Provide the [x, y] coordinate of the cell's center where the given text is located.  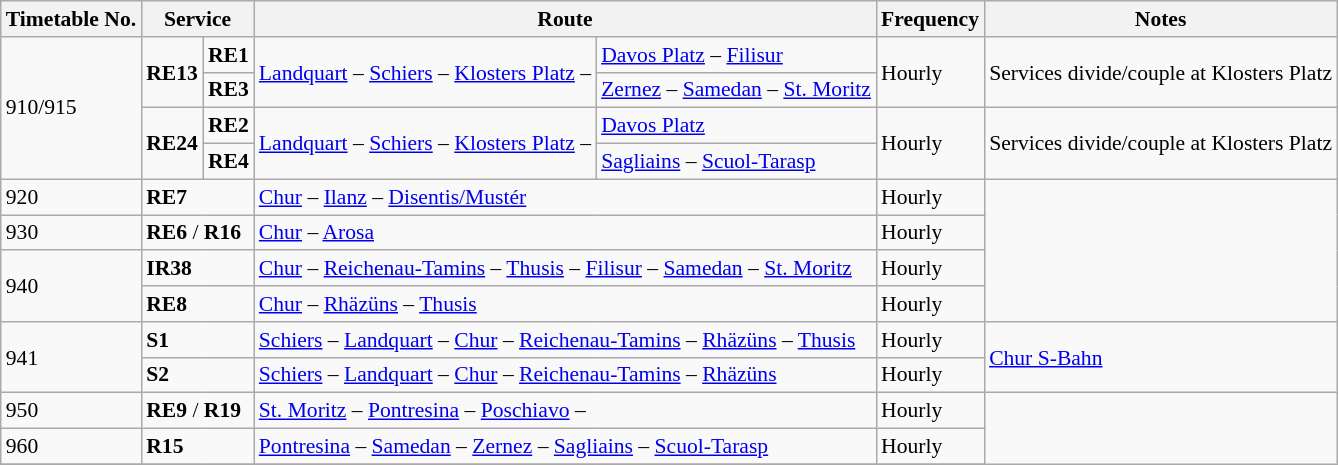
930 [71, 233]
Schiers – Landquart – Chur – Reichenau-Tamins – Rhäzüns [565, 375]
Service [198, 19]
RE1 [228, 55]
Davos Platz [736, 126]
941 [71, 358]
Chur S-Bahn [1160, 358]
Frequency [930, 19]
R15 [198, 447]
St. Moritz – Pontresina – Poschiavo – [565, 411]
910/915 [71, 108]
Chur – Rhäzüns – Thusis [565, 304]
Chur – Reichenau-Tamins – Thusis – Filisur – Samedan – St. Moritz [565, 269]
RE9 / R19 [198, 411]
RE2 [228, 126]
960 [71, 447]
IR38 [198, 269]
940 [71, 286]
950 [71, 411]
Route [565, 19]
S2 [198, 375]
Schiers – Landquart – Chur – Reichenau-Tamins – Rhäzüns – Thusis [565, 340]
Pontresina – Samedan – Zernez – Sagliains – Scuol-Tarasp [565, 447]
RE4 [228, 162]
RE13 [172, 72]
RE24 [172, 144]
Zernez – Samedan – St. Moritz [736, 90]
Chur – Arosa [565, 233]
Sagliains – Scuol-Tarasp [736, 162]
RE7 [198, 197]
Davos Platz – Filisur [736, 55]
Notes [1160, 19]
RE8 [198, 304]
920 [71, 197]
RE6 / R16 [198, 233]
RE3 [228, 90]
S1 [198, 340]
Chur – Ilanz – Disentis/Mustér [565, 197]
Timetable No. [71, 19]
